Detect which cell encompasses the target text, then output its (X, Y) center coordinate. 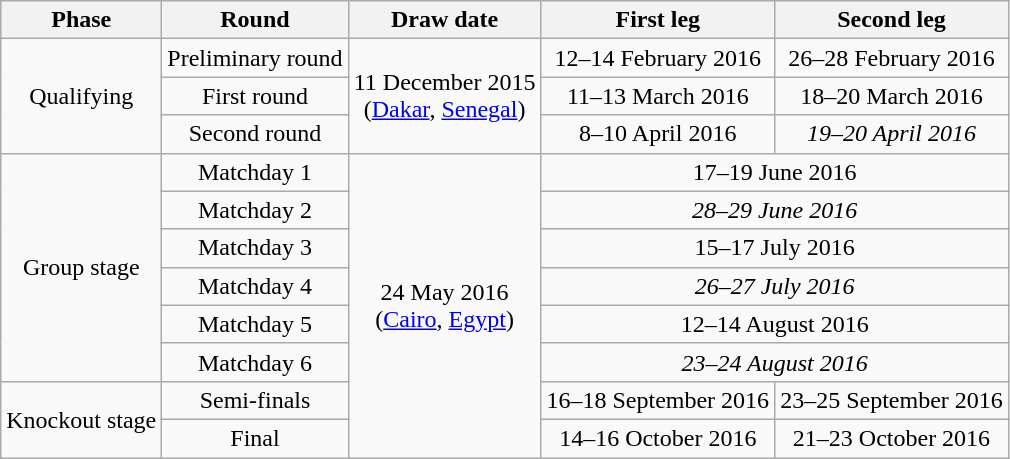
26–27 July 2016 (774, 286)
Matchday 2 (255, 210)
23–24 August 2016 (774, 362)
8–10 April 2016 (658, 134)
Second round (255, 134)
Group stage (82, 267)
Qualifying (82, 96)
23–25 September 2016 (892, 400)
18–20 March 2016 (892, 96)
Semi-finals (255, 400)
Second leg (892, 20)
Round (255, 20)
Knockout stage (82, 419)
26–28 February 2016 (892, 58)
Matchday 1 (255, 172)
12–14 February 2016 (658, 58)
Phase (82, 20)
First leg (658, 20)
Preliminary round (255, 58)
11–13 March 2016 (658, 96)
11 December 2015(Dakar, Senegal) (444, 96)
17–19 June 2016 (774, 172)
Matchday 5 (255, 324)
Matchday 3 (255, 248)
16–18 September 2016 (658, 400)
21–23 October 2016 (892, 438)
14–16 October 2016 (658, 438)
Matchday 6 (255, 362)
28–29 June 2016 (774, 210)
Draw date (444, 20)
19–20 April 2016 (892, 134)
First round (255, 96)
12–14 August 2016 (774, 324)
Matchday 4 (255, 286)
15–17 July 2016 (774, 248)
24 May 2016(Cairo, Egypt) (444, 305)
Final (255, 438)
